Identify which cell holds the provided text, then report its [x, y] central coordinate. 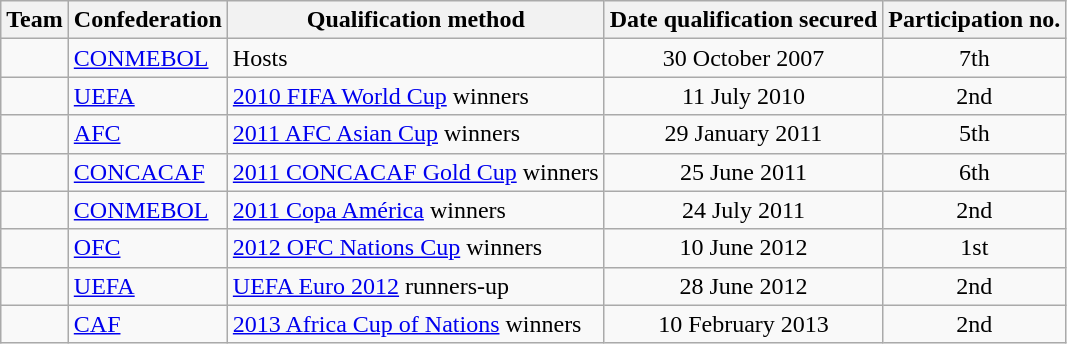
10 June 2012 [744, 248]
2010 FIFA World Cup winners [416, 96]
2013 Africa Cup of Nations winners [416, 324]
10 February 2013 [744, 324]
OFC [148, 248]
2011 CONCACAF Gold Cup winners [416, 172]
CAF [148, 324]
7th [974, 58]
28 June 2012 [744, 286]
2012 OFC Nations Cup winners [416, 248]
2011 AFC Asian Cup winners [416, 134]
Hosts [416, 58]
Date qualification secured [744, 20]
11 July 2010 [744, 96]
25 June 2011 [744, 172]
24 July 2011 [744, 210]
30 October 2007 [744, 58]
AFC [148, 134]
5th [974, 134]
UEFA Euro 2012 runners-up [416, 286]
Qualification method [416, 20]
6th [974, 172]
Team [35, 20]
Participation no. [974, 20]
2011 Copa América winners [416, 210]
1st [974, 248]
29 January 2011 [744, 134]
CONCACAF [148, 172]
Confederation [148, 20]
